Extract the [X, Y] coordinate from the center of the cell holding the provided text.  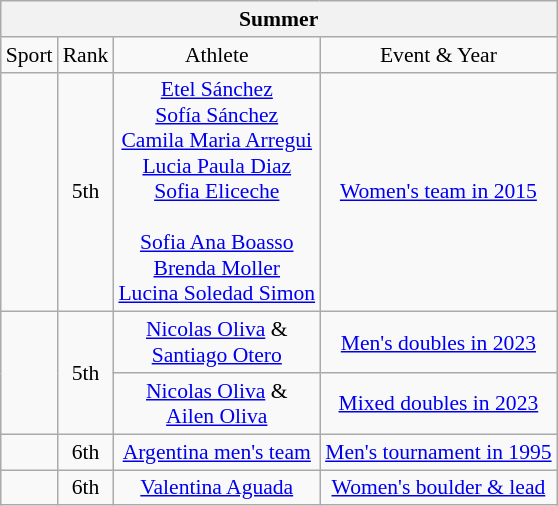
Women's boulder & lead [438, 488]
Etel SánchezSofía SánchezCamila Maria ArreguiLucia Paula DiazSofia ElicecheSofia Ana BoassoBrenda MollerLucina Soledad Simon [216, 192]
Nicolas Oliva &Ailen Oliva [216, 404]
Mixed doubles in 2023 [438, 404]
Women's team in 2015 [438, 192]
Athlete [216, 55]
Valentina Aguada [216, 488]
Nicolas Oliva &Santiago Otero [216, 342]
Summer [279, 19]
Men's doubles in 2023 [438, 342]
Rank [86, 55]
Men's tournament in 1995 [438, 452]
Argentina men's team [216, 452]
Sport [30, 55]
Event & Year [438, 55]
